Provide the [x, y] coordinate of the cell's center where the given text is located.  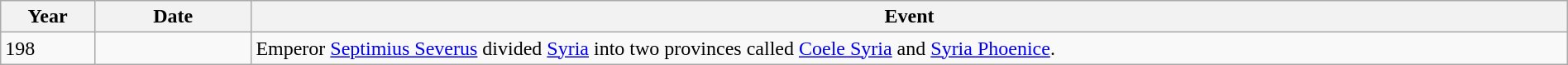
198 [48, 48]
Event [910, 17]
Emperor Septimius Severus divided Syria into two provinces called Coele Syria and Syria Phoenice. [910, 48]
Year [48, 17]
Date [172, 17]
